Find where the given text appears and provide that cell's center as (x, y) coordinate. 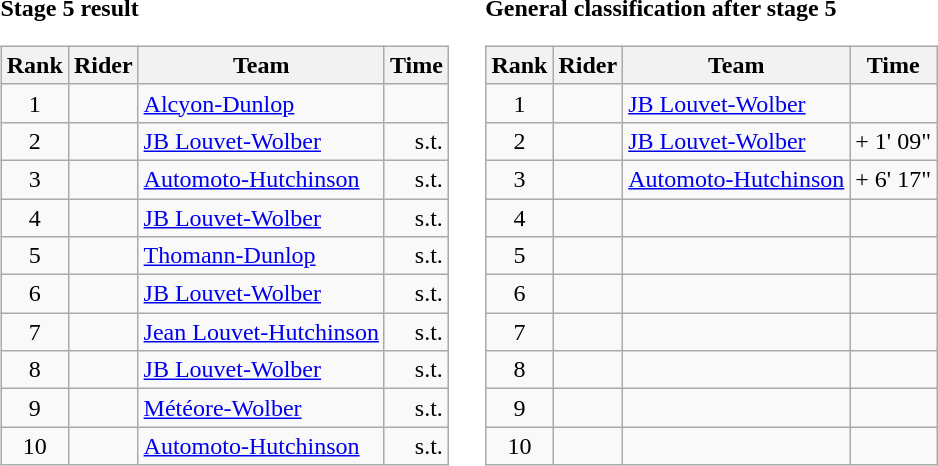
+ 1' 09" (894, 141)
Météore-Wolber (261, 408)
Thomann-Dunlop (261, 256)
Jean Louvet-Hutchinson (261, 332)
+ 6' 17" (894, 179)
Alcyon-Dunlop (261, 103)
